Return [x, y] of the center of cell containing provided text 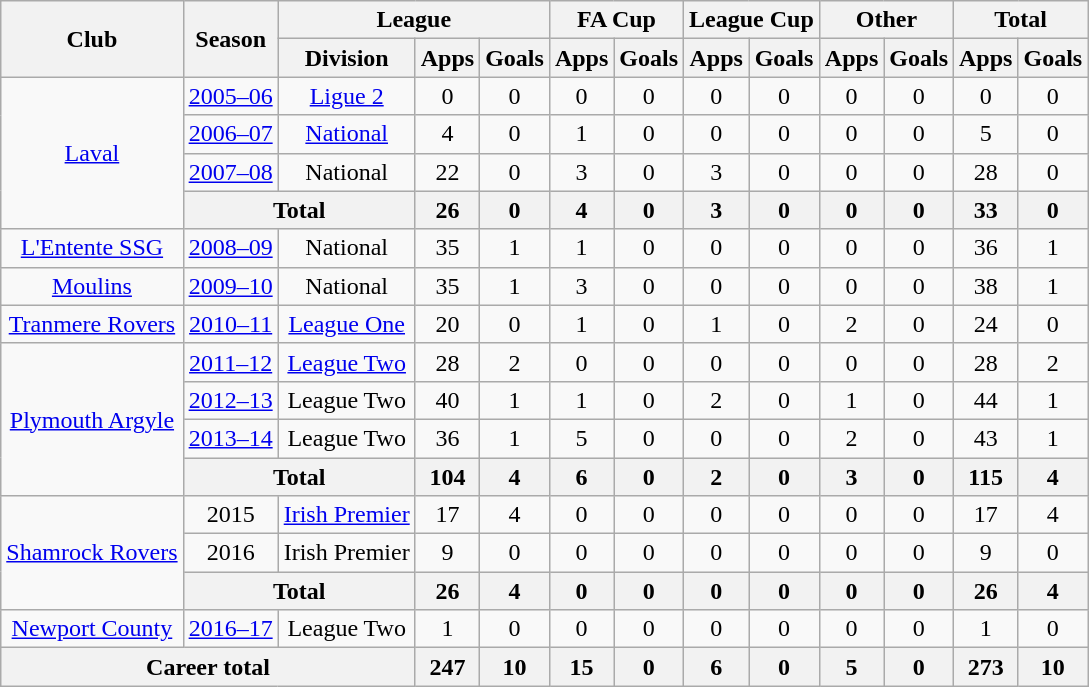
2006–07 [230, 134]
273 [986, 667]
20 [447, 324]
Ligue 2 [346, 96]
2007–08 [230, 172]
Season [230, 39]
Plymouth Argyle [92, 419]
Newport County [92, 629]
43 [986, 438]
115 [986, 477]
2016–17 [230, 629]
League Cup [752, 20]
Moulins [92, 286]
2012–13 [230, 400]
Other [886, 20]
44 [986, 400]
2010–11 [230, 324]
Laval [92, 153]
247 [447, 667]
24 [986, 324]
L'Entente SSG [92, 248]
Division [346, 58]
Club [92, 39]
2016 [230, 553]
Career total [208, 667]
2015 [230, 515]
Tranmere Rovers [92, 324]
2005–06 [230, 96]
2011–12 [230, 362]
22 [447, 172]
FA Cup [616, 20]
2008–09 [230, 248]
40 [447, 400]
104 [447, 477]
2013–14 [230, 438]
League [414, 20]
League One [346, 324]
15 [581, 667]
2009–10 [230, 286]
38 [986, 286]
33 [986, 210]
Shamrock Rovers [92, 553]
